Determine the (x, y) coordinate at the center of the cell enclosing the given text.  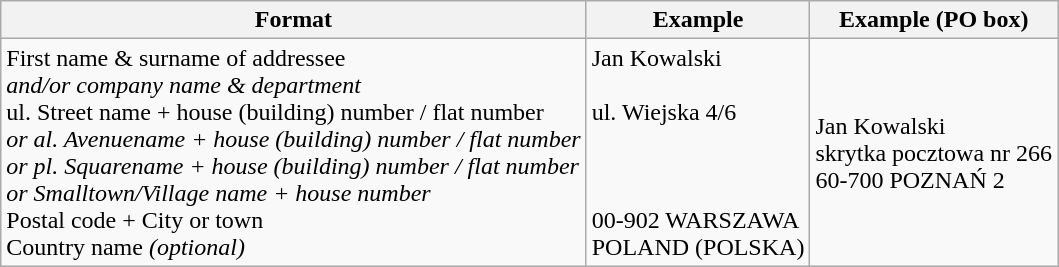
Example (698, 20)
Jan Kowalskiskrytka pocztowa nr 26660-700 POZNAŃ 2 (934, 152)
Format (294, 20)
Example (PO box) (934, 20)
Jan Kowalskiul. Wiejska 4/600-902 WARSZAWAPOLAND (POLSKA) (698, 152)
